Return the [x, y] coordinate for the center point of the cell that contains the specified text.  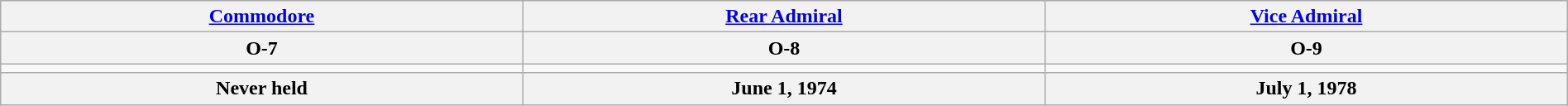
June 1, 1974 [784, 89]
Never held [262, 89]
Rear Admiral [784, 17]
O-8 [784, 48]
July 1, 1978 [1307, 89]
Vice Admiral [1307, 17]
Commodore [262, 17]
O-7 [262, 48]
O-9 [1307, 48]
